Determine the (x, y) coordinate at the center of the cell enclosing the given text.  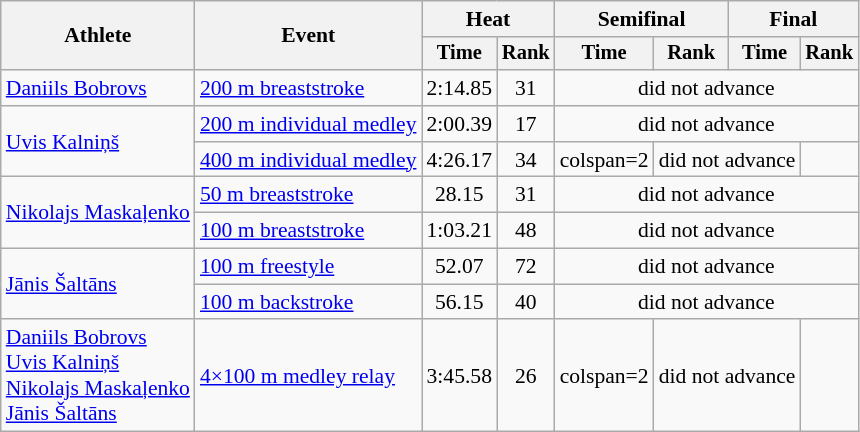
52.07 (460, 267)
50 m breaststroke (308, 195)
Daniils Bobrovs (98, 88)
2:14.85 (460, 88)
34 (526, 160)
Semifinal (642, 19)
17 (526, 124)
26 (526, 376)
Uvis Kalniņš (98, 142)
3:45.58 (460, 376)
56.15 (460, 302)
100 m breaststroke (308, 231)
400 m individual medley (308, 160)
100 m backstroke (308, 302)
Heat (488, 19)
Event (308, 36)
Nikolajs Maskaļenko (98, 212)
200 m breaststroke (308, 88)
100 m freestyle (308, 267)
28.15 (460, 195)
48 (526, 231)
200 m individual medley (308, 124)
4×100 m medley relay (308, 376)
2:00.39 (460, 124)
40 (526, 302)
72 (526, 267)
Daniils BobrovsUvis KalniņšNikolajs MaskaļenkoJānis Šaltāns (98, 376)
Jānis Šaltāns (98, 284)
Final (794, 19)
Athlete (98, 36)
4:26.17 (460, 160)
1:03.21 (460, 231)
